Capture the cell that displays the provided text and extract its (X, Y) central coordinate. 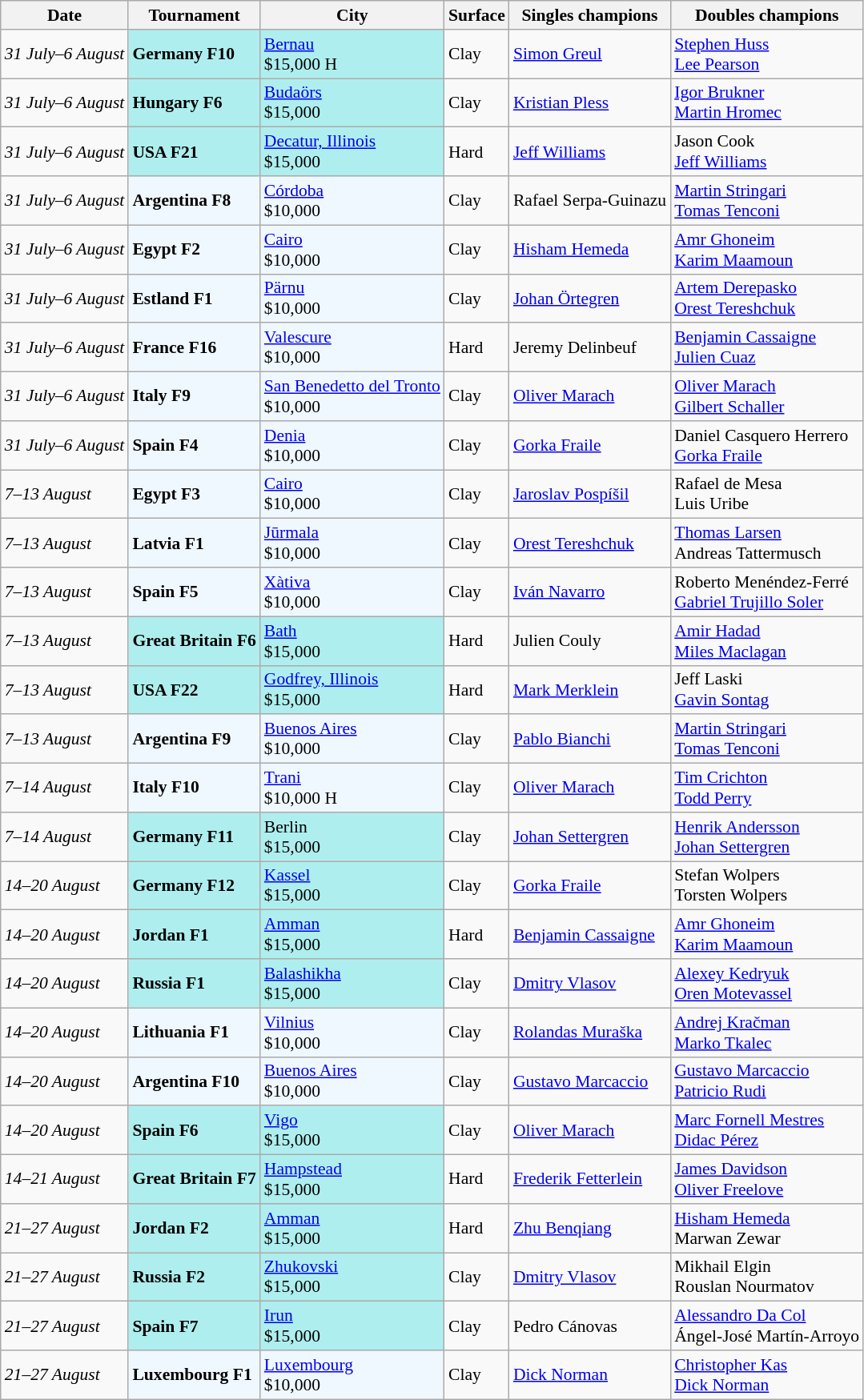
Jordan F2 (194, 1228)
Oliver Marach Gilbert Schaller (767, 397)
Estland F1 (194, 298)
James Davidson Oliver Freelove (767, 1180)
San Benedetto del Tronto $10,000 (352, 397)
Henrik Andersson Johan Settergren (767, 837)
Spain F6 (194, 1130)
Gustavo Marcaccio (589, 1081)
Argentina F9 (194, 740)
Jordan F1 (194, 935)
Jūrmala $10,000 (352, 543)
Italy F10 (194, 788)
Godfrey, Illinois $15,000 (352, 690)
Benjamin Cassaigne Julien Cuaz (767, 347)
Berlin $15,000 (352, 837)
Stephen Huss Lee Pearson (767, 54)
Irun $15,000 (352, 1326)
Johan Settergren (589, 837)
Rafael de Mesa Luis Uribe (767, 495)
Germany F10 (194, 54)
Decatur, Illinois $15,000 (352, 152)
Russia F1 (194, 983)
France F16 (194, 347)
Alexey Kedryuk Oren Motevassel (767, 983)
Benjamin Cassaigne (589, 935)
USA F22 (194, 690)
Mikhail Elgin Rouslan Nourmatov (767, 1278)
Bernau $15,000 H (352, 54)
Date (65, 15)
Germany F11 (194, 837)
Luxembourg $10,000 (352, 1375)
Jeff Williams (589, 152)
Córdoba $10,000 (352, 200)
Rafael Serpa-Guinazu (589, 200)
Kristian Pless (589, 102)
Kassel $15,000 (352, 885)
Spain F4 (194, 445)
Trani $10,000 H (352, 788)
Pärnu$10,000 (352, 298)
Simon Greul (589, 54)
Budaörs $15,000 (352, 102)
Spain F5 (194, 592)
Germany F12 (194, 885)
Roberto Menéndez-Ferré Gabriel Trujillo Soler (767, 592)
Frederik Fetterlein (589, 1180)
Argentina F8 (194, 200)
Stefan Wolpers Torsten Wolpers (767, 885)
Jaroslav Pospíšil (589, 495)
Pedro Cánovas (589, 1326)
Denia $10,000 (352, 445)
Tournament (194, 15)
Andrej Kračman Marko Tkalec (767, 1033)
Alessandro Da Col Ángel-José Martín-Arroyo (767, 1326)
Igor Brukner Martin Hromec (767, 102)
Latvia F1 (194, 543)
Daniel Casquero Herrero Gorka Fraile (767, 445)
Doubles champions (767, 15)
USA F21 (194, 152)
Hisham Hemeda (589, 250)
Great Britain F6 (194, 640)
Artem Derepasko Orest Tereshchuk (767, 298)
Johan Örtegren (589, 298)
Rolandas Muraška (589, 1033)
Thomas Larsen Andreas Tattermusch (767, 543)
Xàtiva $10,000 (352, 592)
Lithuania F1 (194, 1033)
Vilnius $10,000 (352, 1033)
Vigo $15,000 (352, 1130)
Argentina F10 (194, 1081)
Hampstead $15,000 (352, 1180)
Great Britain F7 (194, 1180)
Zhukovski $15,000 (352, 1278)
Valescure $10,000 (352, 347)
Iván Navarro (589, 592)
Italy F9 (194, 397)
Gustavo Marcaccio Patricio Rudi (767, 1081)
Dick Norman (589, 1375)
Tim Crichton Todd Perry (767, 788)
Julien Couly (589, 640)
Luxembourg F1 (194, 1375)
City (352, 15)
Egypt F3 (194, 495)
Spain F7 (194, 1326)
Singles champions (589, 15)
Surface (477, 15)
Marc Fornell Mestres Didac Pérez (767, 1130)
Orest Tereshchuk (589, 543)
Zhu Benqiang (589, 1228)
Pablo Bianchi (589, 740)
Hungary F6 (194, 102)
Bath $15,000 (352, 640)
Jason Cook Jeff Williams (767, 152)
Hisham Hemeda Marwan Zewar (767, 1228)
Mark Merklein (589, 690)
Amir Hadad Miles Maclagan (767, 640)
Jeff Laski Gavin Sontag (767, 690)
Russia F2 (194, 1278)
14–21 August (65, 1180)
Balashikha $15,000 (352, 983)
Egypt F2 (194, 250)
Christopher Kas Dick Norman (767, 1375)
Jeremy Delinbeuf (589, 347)
